Detect which cell encompasses the target text, then output its (X, Y) center coordinate. 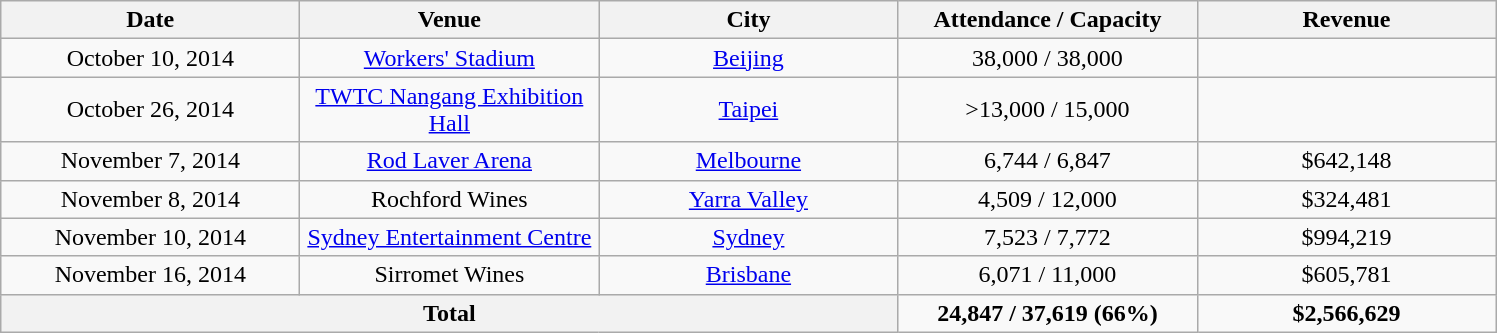
November 7, 2014 (150, 161)
Brisbane (748, 275)
Workers' Stadium (450, 58)
$642,148 (1346, 161)
November 10, 2014 (150, 237)
Taipei (748, 110)
$324,481 (1346, 199)
City (748, 20)
November 8, 2014 (150, 199)
Revenue (1346, 20)
October 10, 2014 (150, 58)
October 26, 2014 (150, 110)
6,071 / 11,000 (1048, 275)
4,509 / 12,000 (1048, 199)
7,523 / 7,772 (1048, 237)
Attendance / Capacity (1048, 20)
$605,781 (1346, 275)
Melbourne (748, 161)
Yarra Valley (748, 199)
>13,000 / 15,000 (1048, 110)
6,744 / 6,847 (1048, 161)
Rochford Wines (450, 199)
Rod Laver Arena (450, 161)
24,847 / 37,619 (66%) (1048, 313)
Beijing (748, 58)
November 16, 2014 (150, 275)
Venue (450, 20)
TWTC Nangang Exhibition Hall (450, 110)
Sirromet Wines (450, 275)
$2,566,629 (1346, 313)
38,000 / 38,000 (1048, 58)
$994,219 (1346, 237)
Date (150, 20)
Sydney (748, 237)
Total (450, 313)
Sydney Entertainment Centre (450, 237)
